Find where the given text appears and provide that cell's center as [X, Y] coordinate. 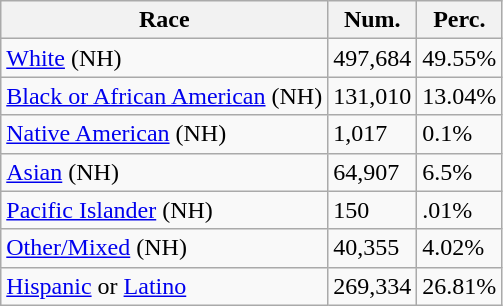
4.02% [460, 248]
.01% [460, 210]
Black or African American (NH) [164, 96]
Hispanic or Latino [164, 286]
6.5% [460, 172]
49.55% [460, 58]
Num. [372, 20]
64,907 [372, 172]
26.81% [460, 286]
Race [164, 20]
13.04% [460, 96]
0.1% [460, 134]
White (NH) [164, 58]
Asian (NH) [164, 172]
150 [372, 210]
131,010 [372, 96]
Perc. [460, 20]
40,355 [372, 248]
Native American (NH) [164, 134]
Pacific Islander (NH) [164, 210]
497,684 [372, 58]
Other/Mixed (NH) [164, 248]
269,334 [372, 286]
1,017 [372, 134]
